Search for the cell housing the specified text and yield its (x, y) center coordinate. 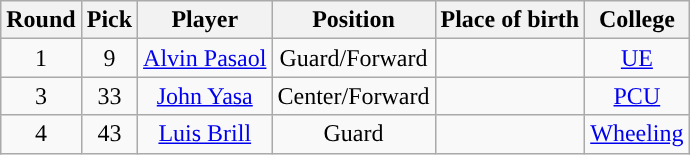
3 (41, 96)
Place of birth (510, 20)
UE (637, 58)
Position (354, 20)
John Yasa (205, 96)
Alvin Pasaol (205, 58)
33 (109, 96)
College (637, 20)
Round (41, 20)
Luis Brill (205, 134)
Pick (109, 20)
Wheeling (637, 134)
Player (205, 20)
Guard/Forward (354, 58)
9 (109, 58)
4 (41, 134)
1 (41, 58)
43 (109, 134)
Center/Forward (354, 96)
PCU (637, 96)
Guard (354, 134)
